Determine the [X, Y] coordinate at the center of the cell enclosing the given text.  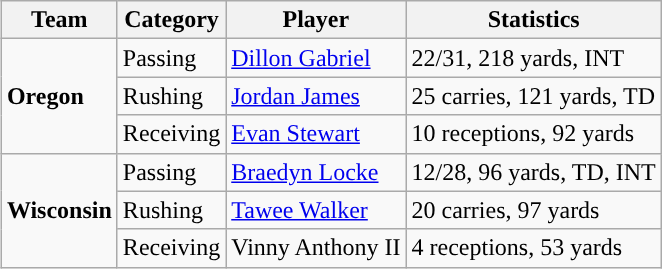
Evan Stewart [316, 134]
Team [59, 20]
Statistics [534, 20]
Player [316, 20]
25 carries, 121 yards, TD [534, 96]
22/31, 218 yards, INT [534, 58]
Dillon Gabriel [316, 58]
Jordan James [316, 96]
Vinny Anthony II [316, 248]
Braedyn Locke [316, 172]
10 receptions, 92 yards [534, 134]
20 carries, 97 yards [534, 210]
12/28, 96 yards, TD, INT [534, 172]
Oregon [59, 96]
4 receptions, 53 yards [534, 248]
Wisconsin [59, 210]
Category [171, 20]
Tawee Walker [316, 210]
